Detect which cell encompasses the target text, then output its [X, Y] center coordinate. 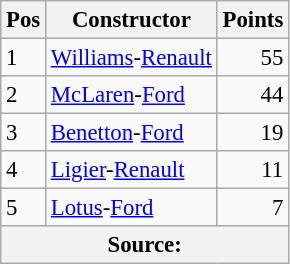
Pos [24, 20]
3 [24, 133]
Williams-Renault [132, 58]
2 [24, 95]
44 [252, 95]
19 [252, 133]
1 [24, 58]
4 [24, 170]
Points [252, 20]
Constructor [132, 20]
55 [252, 58]
Lotus-Ford [132, 208]
Ligier-Renault [132, 170]
Source: [145, 245]
McLaren-Ford [132, 95]
7 [252, 208]
5 [24, 208]
11 [252, 170]
Benetton-Ford [132, 133]
